Find where the given text appears and provide that cell's center as (X, Y) coordinate. 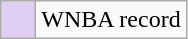
WNBA record (111, 20)
